Find where the given text appears and provide that cell's center as (X, Y) coordinate. 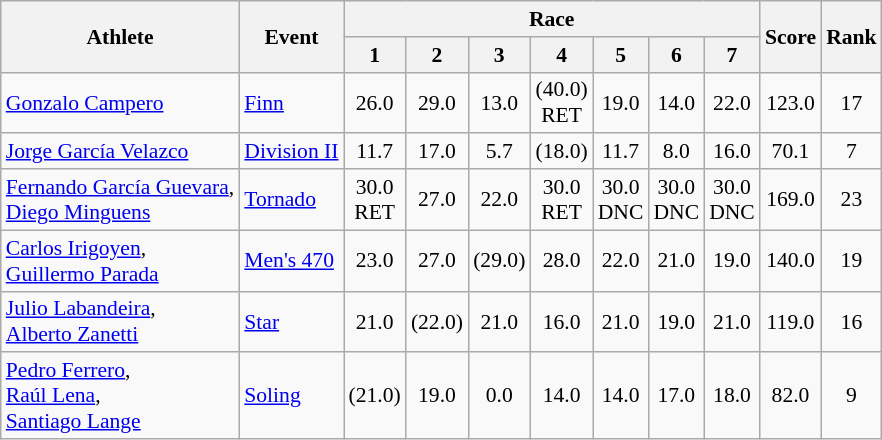
70.1 (790, 152)
1 (375, 55)
123.0 (790, 102)
Tornado (291, 200)
Julio Labandeira, Alberto Zanetti (120, 322)
23.0 (375, 260)
26.0 (375, 102)
8.0 (676, 152)
Rank (852, 36)
0.0 (499, 396)
(22.0) (437, 322)
17 (852, 102)
(21.0) (375, 396)
Soling (291, 396)
169.0 (790, 200)
Pedro Ferrero, Raúl Lena, Santiago Lange (120, 396)
4 (561, 55)
19 (852, 260)
Fernando García Guevara, Diego Minguens (120, 200)
82.0 (790, 396)
140.0 (790, 260)
Event (291, 36)
18.0 (732, 396)
Finn (291, 102)
Men's 470 (291, 260)
Jorge García Velazco (120, 152)
6 (676, 55)
Athlete (120, 36)
2 (437, 55)
Star (291, 322)
(40.0)RET (561, 102)
Score (790, 36)
5 (621, 55)
23 (852, 200)
9 (852, 396)
(29.0) (499, 260)
5.7 (499, 152)
Race (552, 19)
(18.0) (561, 152)
Carlos Irigoyen, Guillermo Parada (120, 260)
3 (499, 55)
16 (852, 322)
28.0 (561, 260)
29.0 (437, 102)
Gonzalo Campero (120, 102)
119.0 (790, 322)
Division II (291, 152)
13.0 (499, 102)
